For the text-containing cell, return its midpoint in (X, Y) coordinate format. 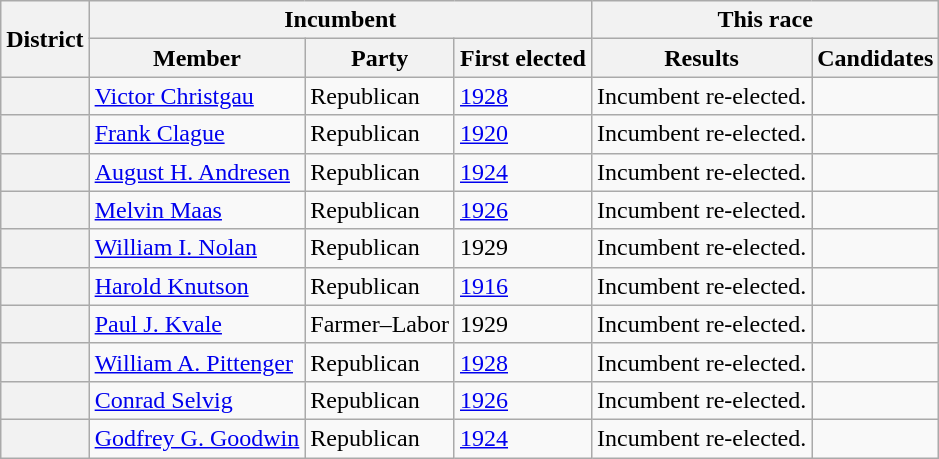
1920 (522, 134)
1916 (522, 286)
William A. Pittenger (197, 362)
Results (701, 58)
Frank Clague (197, 134)
Incumbent (340, 20)
Farmer–Labor (380, 324)
Conrad Selvig (197, 400)
Victor Christgau (197, 96)
Harold Knutson (197, 286)
District (45, 39)
August H. Andresen (197, 172)
Candidates (876, 58)
Party (380, 58)
Member (197, 58)
Paul J. Kvale (197, 324)
Melvin Maas (197, 210)
Godfrey G. Goodwin (197, 438)
First elected (522, 58)
William I. Nolan (197, 248)
This race (764, 20)
